Provide the (x, y) coordinate of the cell's center where the given text is located.  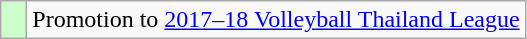
Promotion to 2017–18 Volleyball Thailand League (276, 20)
